Pinpoint the cell where the given text exists, returning its (x, y) midpoint coordinate. 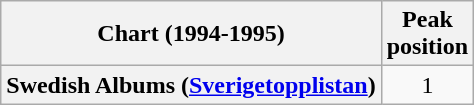
Chart (1994-1995) (191, 34)
Swedish Albums (Sverigetopplistan) (191, 85)
1 (427, 85)
Peakposition (427, 34)
